Output the [x, y] coordinate of the center of the cell containing the given text.  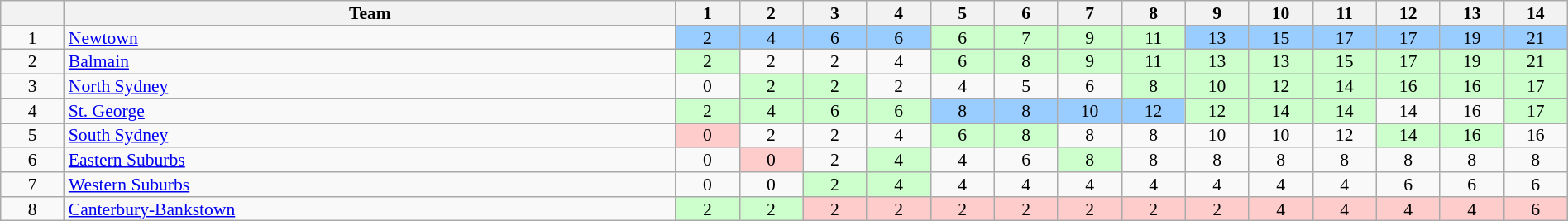
Western Suburbs [370, 185]
Team [370, 13]
North Sydney [370, 87]
South Sydney [370, 136]
St. George [370, 111]
Newtown [370, 38]
Eastern Suburbs [370, 160]
Balmain [370, 62]
